Detect which cell encompasses the target text, then output its (x, y) center coordinate. 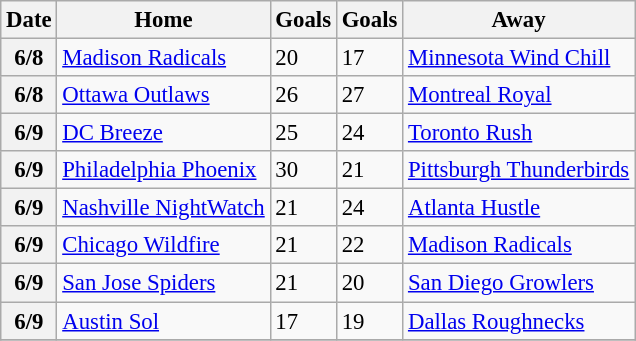
Away (519, 20)
22 (369, 245)
Minnesota Wind Chill (519, 58)
19 (369, 321)
Dallas Roughnecks (519, 321)
Home (164, 20)
DC Breeze (164, 133)
Nashville NightWatch (164, 208)
30 (303, 170)
Philadelphia Phoenix (164, 170)
Toronto Rush (519, 133)
Atlanta Hustle (519, 208)
Austin Sol (164, 321)
Montreal Royal (519, 95)
San Jose Spiders (164, 283)
25 (303, 133)
Pittsburgh Thunderbirds (519, 170)
Chicago Wildfire (164, 245)
Ottawa Outlaws (164, 95)
27 (369, 95)
San Diego Growlers (519, 283)
26 (303, 95)
Date (29, 20)
